For the text-containing cell, return its midpoint in (X, Y) coordinate format. 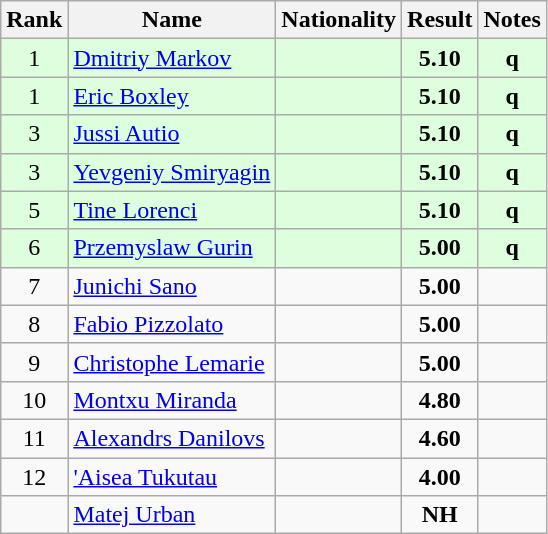
Jussi Autio (172, 134)
Przemyslaw Gurin (172, 248)
5 (34, 210)
4.60 (440, 438)
7 (34, 286)
4.00 (440, 477)
Nationality (339, 20)
Tine Lorenci (172, 210)
10 (34, 400)
Matej Urban (172, 515)
NH (440, 515)
Result (440, 20)
Fabio Pizzolato (172, 324)
9 (34, 362)
Notes (512, 20)
Alexandrs Danilovs (172, 438)
Christophe Lemarie (172, 362)
Montxu Miranda (172, 400)
8 (34, 324)
Yevgeniy Smiryagin (172, 172)
4.80 (440, 400)
Name (172, 20)
Rank (34, 20)
Junichi Sano (172, 286)
'Aisea Tukutau (172, 477)
Dmitriy Markov (172, 58)
Eric Boxley (172, 96)
12 (34, 477)
11 (34, 438)
6 (34, 248)
